Capture the cell that displays the provided text and extract its (X, Y) central coordinate. 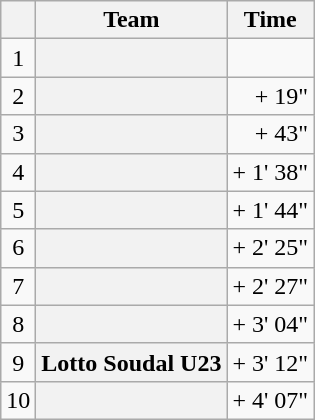
+ 3' 04" (270, 324)
Lotto Soudal U23 (132, 362)
+ 43" (270, 134)
+ 3' 12" (270, 362)
+ 1' 44" (270, 210)
6 (18, 248)
+ 2' 27" (270, 286)
+ 19" (270, 96)
Team (132, 20)
5 (18, 210)
+ 2' 25" (270, 248)
7 (18, 286)
2 (18, 96)
8 (18, 324)
3 (18, 134)
4 (18, 172)
9 (18, 362)
10 (18, 400)
+ 1' 38" (270, 172)
+ 4' 07" (270, 400)
Time (270, 20)
1 (18, 58)
